Provide the (X, Y) coordinate of the cell's center where the given text is located.  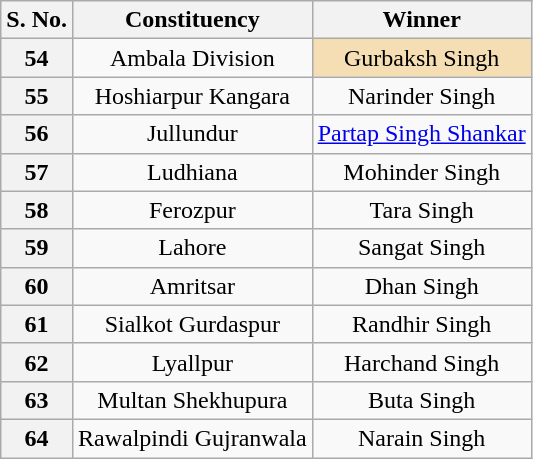
Constituency (192, 20)
Ambala Division (192, 58)
Mohinder Singh (422, 172)
Amritsar (192, 286)
Buta Singh (422, 400)
Sangat Singh (422, 248)
Sialkot Gurdaspur (192, 324)
54 (37, 58)
Ludhiana (192, 172)
Winner (422, 20)
59 (37, 248)
57 (37, 172)
Hoshiarpur Kangara (192, 96)
Rawalpindi Gujranwala (192, 438)
Tara Singh (422, 210)
Multan Shekhupura (192, 400)
60 (37, 286)
Dhan Singh (422, 286)
63 (37, 400)
Narinder Singh (422, 96)
Randhir Singh (422, 324)
Lyallpur (192, 362)
61 (37, 324)
62 (37, 362)
Gurbaksh Singh (422, 58)
55 (37, 96)
S. No. (37, 20)
Narain Singh (422, 438)
Harchand Singh (422, 362)
Jullundur (192, 134)
64 (37, 438)
Lahore (192, 248)
58 (37, 210)
56 (37, 134)
Partap Singh Shankar (422, 134)
Ferozpur (192, 210)
